Extract the [X, Y] coordinate from the center of the cell holding the provided text.  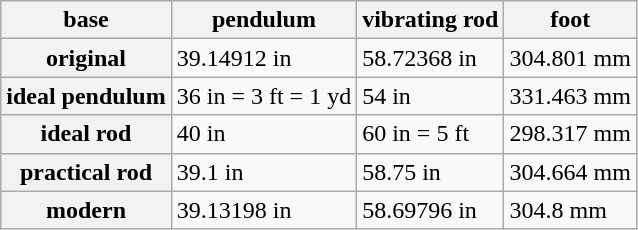
298.317 mm [570, 134]
54 in [430, 96]
304.801 mm [570, 58]
58.69796 in [430, 210]
39.1 in [264, 172]
60 in = 5 ft [430, 134]
pendulum [264, 20]
foot [570, 20]
40 in [264, 134]
modern [86, 210]
vibrating rod [430, 20]
ideal pendulum [86, 96]
39.13198 in [264, 210]
36 in = 3 ft = 1 yd [264, 96]
39.14912 in [264, 58]
58.72368 in [430, 58]
58.75 in [430, 172]
original [86, 58]
base [86, 20]
304.664 mm [570, 172]
practical rod [86, 172]
304.8 mm [570, 210]
331.463 mm [570, 96]
ideal rod [86, 134]
